Capture the cell that displays the provided text and extract its (X, Y) central coordinate. 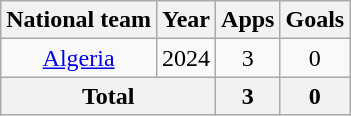
2024 (186, 58)
Algeria (79, 58)
Goals (315, 20)
Total (108, 96)
National team (79, 20)
Year (186, 20)
Apps (248, 20)
